For the text-containing cell, return its midpoint in (x, y) coordinate format. 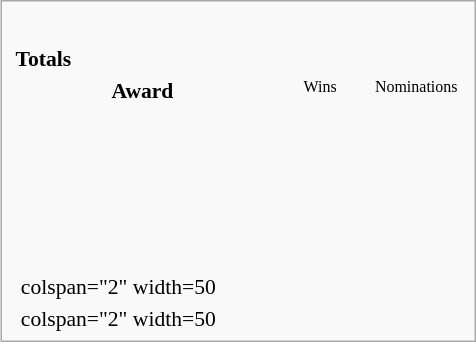
Award (142, 90)
Totals Award Wins Nominations (239, 142)
Wins (320, 90)
Totals (238, 59)
Nominations (416, 90)
